Determine the (x, y) coordinate at the center of the cell enclosing the given text.  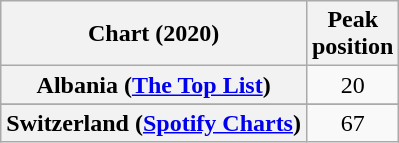
Peakposition (352, 34)
Switzerland (Spotify Charts) (154, 123)
67 (352, 123)
Chart (2020) (154, 34)
Albania (The Top List) (154, 85)
20 (352, 85)
